Output the [x, y] coordinate of the center of the cell containing the given text.  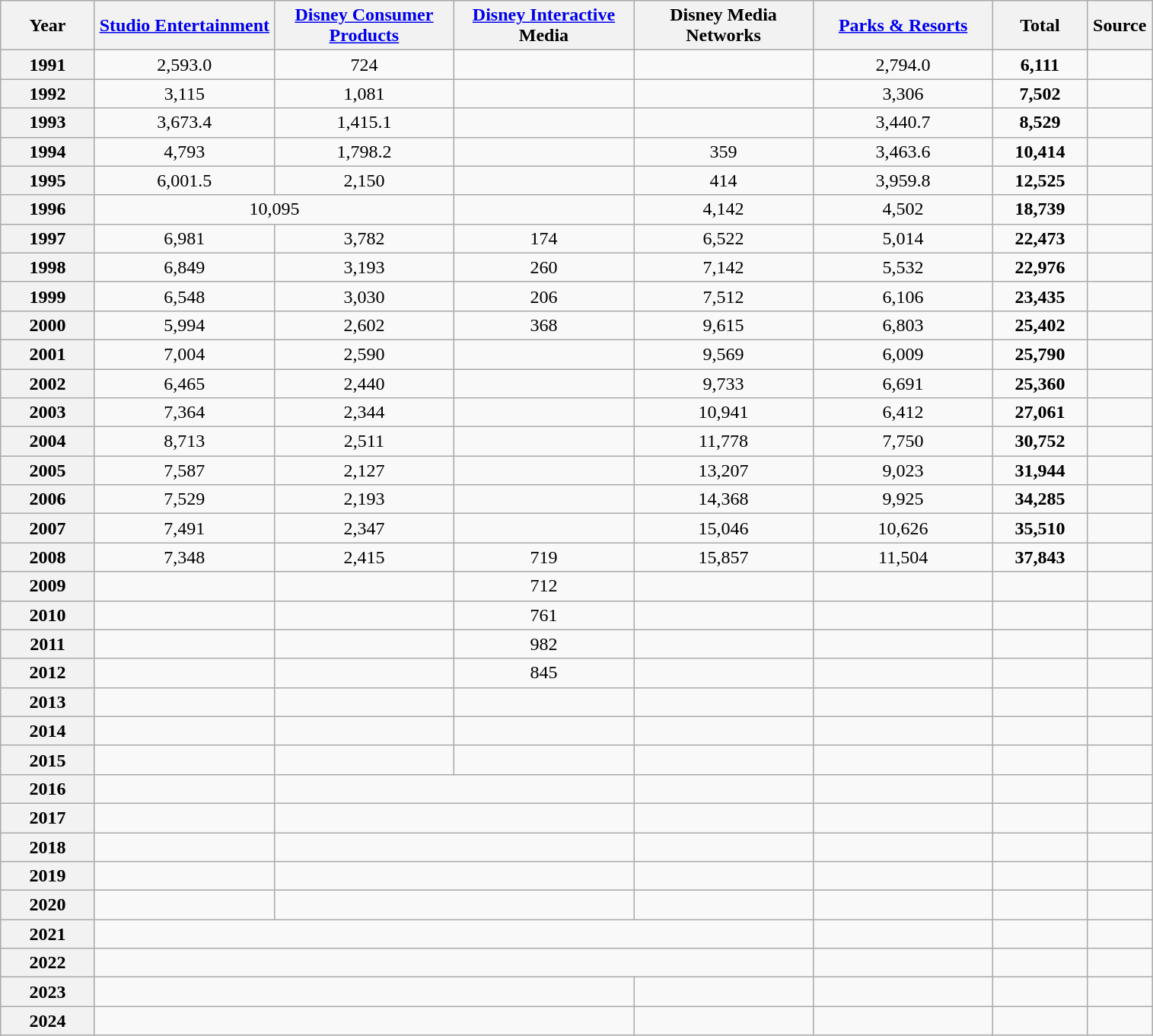
1994 [48, 151]
2002 [48, 383]
2022 [48, 963]
Source [1120, 26]
1991 [48, 65]
1997 [48, 238]
3,673.4 [184, 123]
7,750 [903, 441]
2012 [48, 673]
10,414 [1040, 151]
Studio Entertainment [184, 26]
9,569 [723, 354]
5,014 [903, 238]
35,510 [1040, 528]
11,504 [903, 557]
2015 [48, 760]
3,030 [364, 296]
6,849 [184, 267]
2,590 [364, 354]
2017 [48, 818]
3,306 [903, 94]
6,001.5 [184, 180]
2,347 [364, 528]
34,285 [1040, 499]
2,440 [364, 383]
Disney Consumer Products [364, 26]
6,981 [184, 238]
845 [543, 673]
6,522 [723, 238]
9,733 [723, 383]
2008 [48, 557]
2003 [48, 413]
27,061 [1040, 413]
25,790 [1040, 354]
2,794.0 [903, 65]
31,944 [1040, 470]
Total [1040, 26]
15,857 [723, 557]
37,843 [1040, 557]
8,713 [184, 441]
25,402 [1040, 325]
14,368 [723, 499]
260 [543, 267]
1,081 [364, 94]
3,463.6 [903, 151]
368 [543, 325]
1,415.1 [364, 123]
4,142 [723, 209]
Year [48, 26]
1993 [48, 123]
11,778 [723, 441]
1999 [48, 296]
9,925 [903, 499]
2016 [48, 789]
10,095 [274, 209]
2,602 [364, 325]
2005 [48, 470]
1992 [48, 94]
7,142 [723, 267]
2006 [48, 499]
Parks & Resorts [903, 26]
2001 [48, 354]
1,798.2 [364, 151]
Disney Interactive Media [543, 26]
7,529 [184, 499]
6,106 [903, 296]
6,803 [903, 325]
2018 [48, 847]
2,593.0 [184, 65]
4,793 [184, 151]
6,465 [184, 383]
23,435 [1040, 296]
3,193 [364, 267]
2004 [48, 441]
13,207 [723, 470]
7,348 [184, 557]
712 [543, 586]
Disney Media Networks [723, 26]
1998 [48, 267]
2,415 [364, 557]
414 [723, 180]
2007 [48, 528]
8,529 [1040, 123]
7,512 [723, 296]
25,360 [1040, 383]
4,502 [903, 209]
2009 [48, 586]
22,473 [1040, 238]
3,959.8 [903, 180]
2,127 [364, 470]
10,941 [723, 413]
2,511 [364, 441]
2014 [48, 731]
9,023 [903, 470]
719 [543, 557]
6,009 [903, 354]
7,364 [184, 413]
2,150 [364, 180]
2,193 [364, 499]
7,491 [184, 528]
9,615 [723, 325]
3,440.7 [903, 123]
6,111 [1040, 65]
30,752 [1040, 441]
6,691 [903, 383]
2019 [48, 876]
2020 [48, 905]
1996 [48, 209]
724 [364, 65]
5,532 [903, 267]
10,626 [903, 528]
2000 [48, 325]
7,004 [184, 354]
12,525 [1040, 180]
22,976 [1040, 267]
7,587 [184, 470]
206 [543, 296]
982 [543, 644]
359 [723, 151]
7,502 [1040, 94]
5,994 [184, 325]
2010 [48, 615]
2,344 [364, 413]
2021 [48, 934]
15,046 [723, 528]
3,115 [184, 94]
18,739 [1040, 209]
6,548 [184, 296]
2024 [48, 1021]
6,412 [903, 413]
174 [543, 238]
2013 [48, 702]
3,782 [364, 238]
2011 [48, 644]
1995 [48, 180]
2023 [48, 992]
761 [543, 615]
